Identify which cell holds the provided text, then report its [x, y] central coordinate. 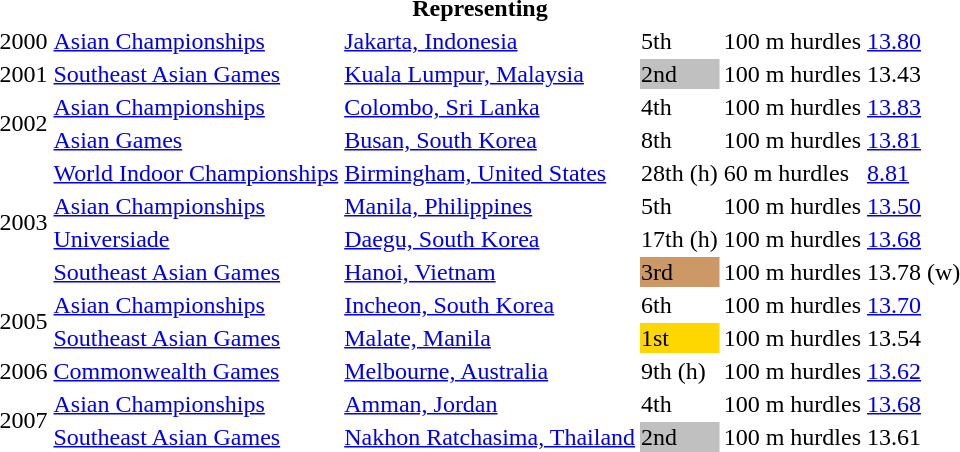
Birmingham, United States [490, 173]
17th (h) [680, 239]
World Indoor Championships [196, 173]
Nakhon Ratchasima, Thailand [490, 437]
Incheon, South Korea [490, 305]
Daegu, South Korea [490, 239]
Colombo, Sri Lanka [490, 107]
Asian Games [196, 140]
Melbourne, Australia [490, 371]
9th (h) [680, 371]
Jakarta, Indonesia [490, 41]
Universiade [196, 239]
Amman, Jordan [490, 404]
Busan, South Korea [490, 140]
1st [680, 338]
Commonwealth Games [196, 371]
Malate, Manila [490, 338]
6th [680, 305]
3rd [680, 272]
28th (h) [680, 173]
Hanoi, Vietnam [490, 272]
8th [680, 140]
60 m hurdles [792, 173]
Kuala Lumpur, Malaysia [490, 74]
Manila, Philippines [490, 206]
